Pinpoint the cell where the given text exists, returning its (X, Y) midpoint coordinate. 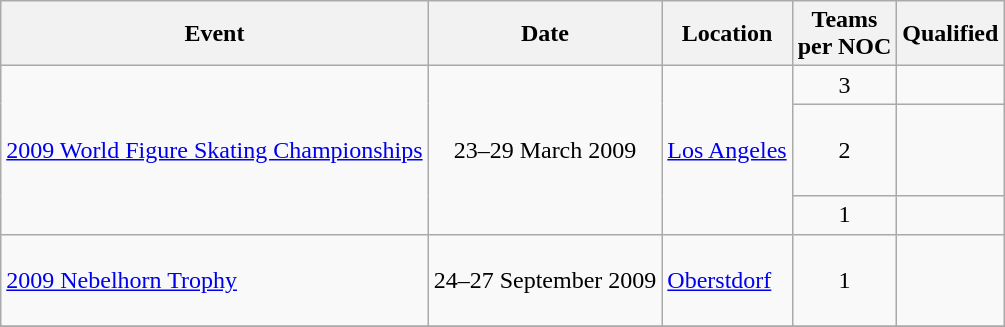
Oberstdorf (727, 280)
23–29 March 2009 (545, 150)
Location (727, 34)
Teams per NOC (844, 34)
2 (844, 150)
2009 Nebelhorn Trophy (214, 280)
24–27 September 2009 (545, 280)
Qualified (950, 34)
Event (214, 34)
3 (844, 85)
Los Angeles (727, 150)
2009 World Figure Skating Championships (214, 150)
Date (545, 34)
